From the cell containing the given text, extract its center point as [X, Y] coordinate. 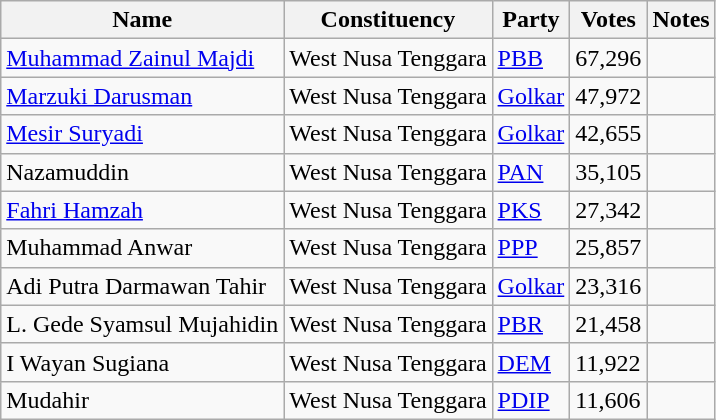
11,922 [608, 362]
PKS [531, 210]
Constituency [388, 20]
25,857 [608, 248]
Marzuki Darusman [142, 96]
Notes [681, 20]
21,458 [608, 324]
PPP [531, 248]
47,972 [608, 96]
35,105 [608, 172]
Adi Putra Darmawan Tahir [142, 286]
PAN [531, 172]
23,316 [608, 286]
PDIP [531, 400]
11,606 [608, 400]
Fahri Hamzah [142, 210]
L. Gede Syamsul Mujahidin [142, 324]
Party [531, 20]
Muhammad Anwar [142, 248]
Mudahir [142, 400]
Nazamuddin [142, 172]
DEM [531, 362]
67,296 [608, 58]
Votes [608, 20]
PBB [531, 58]
Mesir Suryadi [142, 134]
I Wayan Sugiana [142, 362]
42,655 [608, 134]
Muhammad Zainul Majdi [142, 58]
27,342 [608, 210]
PBR [531, 324]
Name [142, 20]
